Extract the [X, Y] coordinate from the center of the cell holding the provided text.  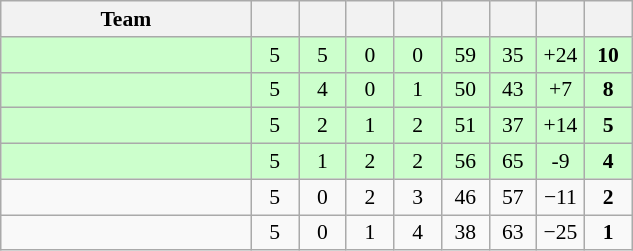
46 [465, 197]
51 [465, 126]
59 [465, 55]
37 [513, 126]
35 [513, 55]
Team [126, 19]
65 [513, 162]
-9 [561, 162]
3 [418, 197]
−25 [561, 233]
63 [513, 233]
8 [608, 90]
−11 [561, 197]
+14 [561, 126]
+24 [561, 55]
57 [513, 197]
43 [513, 90]
+7 [561, 90]
10 [608, 55]
50 [465, 90]
56 [465, 162]
38 [465, 233]
